Search for the cell housing the specified text and yield its [X, Y] center coordinate. 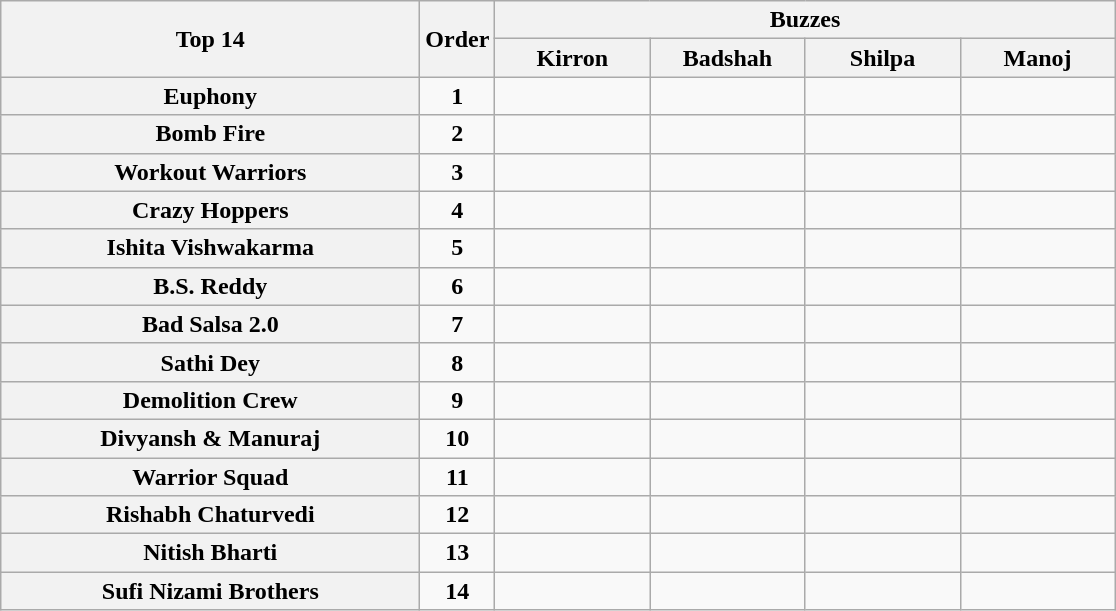
8 [458, 362]
11 [458, 477]
14 [458, 591]
Sathi Dey [210, 362]
2 [458, 134]
Bomb Fire [210, 134]
Badshah [728, 58]
Demolition Crew [210, 400]
Top 14 [210, 39]
10 [458, 438]
Buzzes [805, 20]
4 [458, 210]
9 [458, 400]
Sufi Nizami Brothers [210, 591]
6 [458, 286]
Rishabh Chaturvedi [210, 515]
13 [458, 553]
5 [458, 248]
Ishita Vishwakarma [210, 248]
Workout Warriors [210, 172]
1 [458, 96]
7 [458, 324]
12 [458, 515]
B.S. Reddy [210, 286]
Manoj [1038, 58]
Shilpa [882, 58]
3 [458, 172]
Kirron [572, 58]
Nitish Bharti [210, 553]
Order [458, 39]
Divyansh & Manuraj [210, 438]
Warrior Squad [210, 477]
Euphony [210, 96]
Crazy Hoppers [210, 210]
Bad Salsa 2.0 [210, 324]
